Return the (x, y) coordinate for the center point of the cell that contains the specified text.  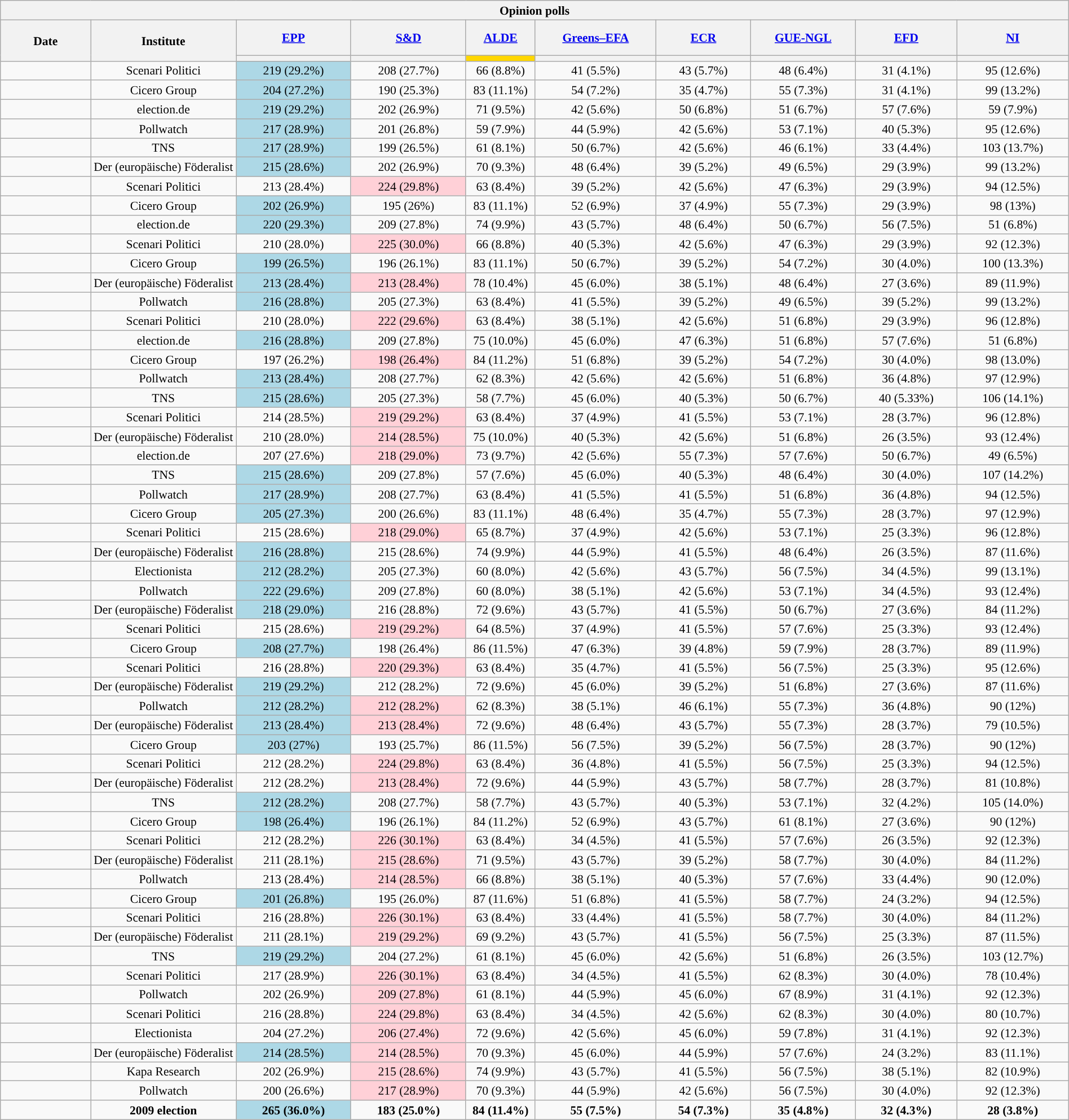
183 (25.0%) (408, 1110)
84 (11.4%) (501, 1110)
195 (26%) (408, 205)
90 (12.0%) (1013, 879)
35 (4.8%) (803, 1110)
207 (27.6%) (293, 456)
69 (9.2%) (501, 937)
203 (27%) (293, 744)
206 (27.4%) (408, 1033)
82 (10.9%) (1013, 1072)
105 (14.0%) (1013, 802)
EFD (906, 37)
99 (13.1%) (1013, 571)
32 (4.3%) (906, 1110)
S&D (408, 37)
103 (13.7%) (1013, 148)
103 (12.7%) (1013, 956)
64 (8.5%) (501, 629)
197 (26.2%) (293, 359)
106 (14.1%) (1013, 398)
ALDE (501, 37)
Greens–EFA (595, 37)
67 (8.9%) (803, 994)
40 (5.33%) (906, 398)
100 (13.3%) (1013, 263)
81 (10.8%) (1013, 783)
2009 election (164, 1110)
51 (6.7%) (803, 109)
28 (3.8%) (1013, 1110)
59 (7.8%) (803, 1033)
87 (11.5%) (1013, 937)
79 (10.5%) (1013, 725)
Date (46, 41)
193 (25.7%) (408, 744)
98 (13%) (1013, 205)
ECR (704, 37)
Opinion polls (534, 10)
65 (8.7%) (501, 532)
39 (4.8%) (704, 648)
32 (4.2%) (906, 802)
54 (7.3%) (704, 1110)
55 (7.5%) (595, 1110)
EPP (293, 37)
98 (13.0%) (1013, 359)
195 (26.0%) (408, 898)
225 (30.0%) (408, 244)
73 (9.7%) (501, 456)
Institute (164, 41)
107 (14.2%) (1013, 475)
NI (1013, 37)
265 (36.0%) (293, 1110)
Kapa Research (164, 1072)
80 (10.7%) (1013, 1014)
190 (25.3%) (408, 90)
50 (6.8%) (704, 109)
GUE-NGL (803, 37)
